Locate the cell with the specified text and output its [x, y] center coordinate. 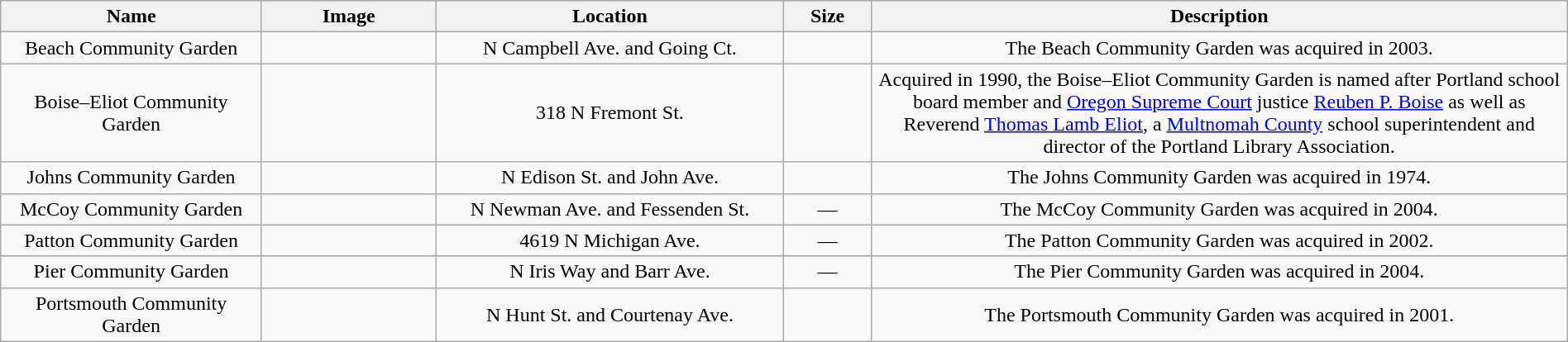
Description [1219, 17]
Patton Community Garden [131, 240]
Location [610, 17]
Portsmouth Community Garden [131, 314]
4619 N Michigan Ave. [610, 240]
The Beach Community Garden was acquired in 2003. [1219, 48]
N Hunt St. and Courtenay Ave. [610, 314]
Beach Community Garden [131, 48]
Pier Community Garden [131, 272]
Johns Community Garden [131, 178]
The Portsmouth Community Garden was acquired in 2001. [1219, 314]
Size [827, 17]
Boise–Eliot Community Garden [131, 112]
McCoy Community Garden [131, 209]
Name [131, 17]
N Edison St. and John Ave. [610, 178]
N Newman Ave. and Fessenden St. [610, 209]
N Campbell Ave. and Going Ct. [610, 48]
The McCoy Community Garden was acquired in 2004. [1219, 209]
The Pier Community Garden was acquired in 2004. [1219, 272]
N Iris Way and Barr Ave. [610, 272]
The Patton Community Garden was acquired in 2002. [1219, 240]
Image [348, 17]
The Johns Community Garden was acquired in 1974. [1219, 178]
318 N Fremont St. [610, 112]
